Extract the (x, y) coordinate from the center of the cell holding the provided text.  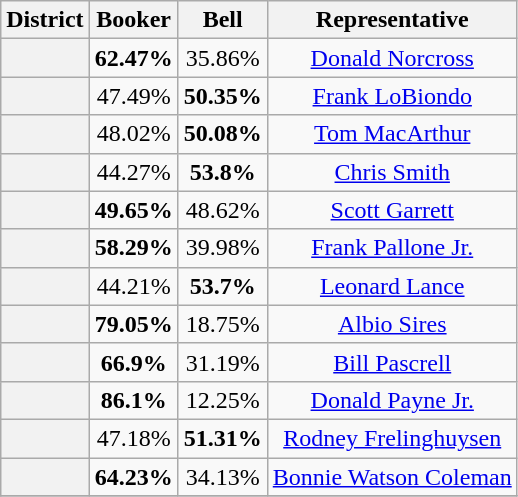
34.13% (222, 477)
Bell (222, 20)
Chris Smith (392, 172)
49.65% (134, 210)
53.8% (222, 172)
Frank Pallone Jr. (392, 248)
50.08% (222, 134)
12.25% (222, 400)
18.75% (222, 324)
Booker (134, 20)
47.49% (134, 96)
58.29% (134, 248)
48.02% (134, 134)
35.86% (222, 58)
Rodney Frelinghuysen (392, 438)
Scott Garrett (392, 210)
Representative (392, 20)
79.05% (134, 324)
Frank LoBiondo (392, 96)
44.21% (134, 286)
Leonard Lance (392, 286)
Bill Pascrell (392, 362)
66.9% (134, 362)
47.18% (134, 438)
Albio Sires (392, 324)
64.23% (134, 477)
31.19% (222, 362)
39.98% (222, 248)
District (45, 20)
53.7% (222, 286)
62.47% (134, 58)
51.31% (222, 438)
50.35% (222, 96)
86.1% (134, 400)
Tom MacArthur (392, 134)
Donald Payne Jr. (392, 400)
48.62% (222, 210)
Bonnie Watson Coleman (392, 477)
44.27% (134, 172)
Donald Norcross (392, 58)
